Search for the cell housing the specified text and yield its (x, y) center coordinate. 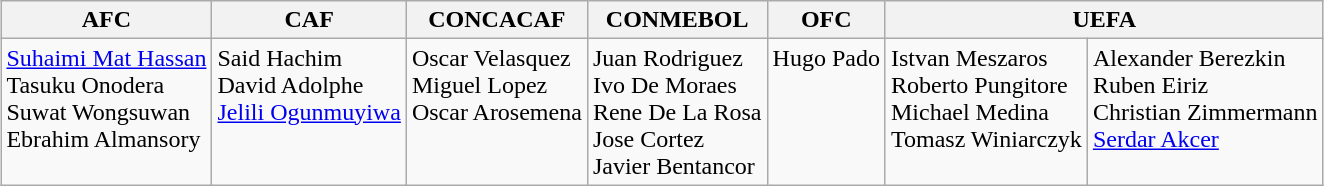
Hugo Pado (826, 112)
CONMEBOL (677, 20)
CONCACAF (496, 20)
OFC (826, 20)
Alexander Berezkin Ruben Eiriz Christian Zimmermann Serdar Akcer (1205, 112)
Said Hachim David Adolphe Jelili Ogunmuyiwa (309, 112)
UEFA (1104, 20)
Oscar Velasquez Miguel Lopez Oscar Arosemena (496, 112)
AFC (106, 20)
Istvan Meszaros Roberto Pungitore Michael Medina Tomasz Winiarczyk (986, 112)
CAF (309, 20)
Juan Rodriguez Ivo De Moraes Rene De La Rosa Jose Cortez Javier Bentancor (677, 112)
Suhaimi Mat Hassan Tasuku Onodera Suwat Wongsuwan Ebrahim Almansory (106, 112)
